Return [X, Y] of the center of cell containing provided text 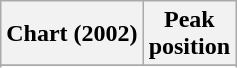
Peakposition [189, 34]
Chart (2002) [72, 34]
